Search for the cell housing the specified text and yield its (x, y) center coordinate. 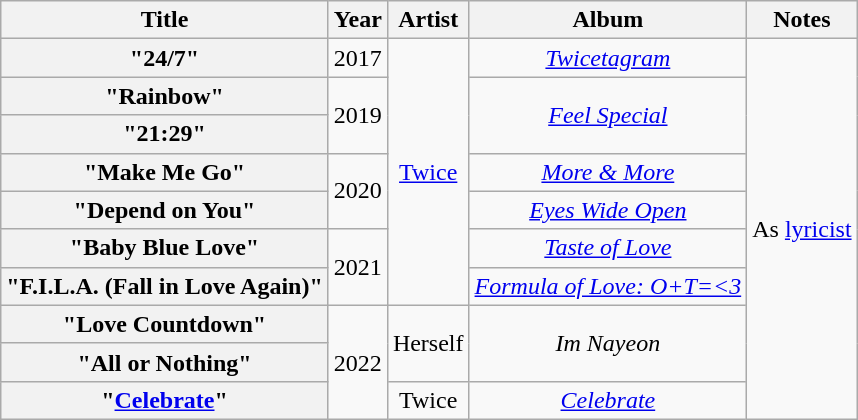
"Baby Blue Love" (165, 248)
"21:29" (165, 134)
"Make Me Go" (165, 172)
Album (608, 20)
Celebrate (608, 400)
Feel Special (608, 115)
Title (165, 20)
"F.I.L.A. (Fall in Love Again)" (165, 286)
Year (358, 20)
"All or Nothing" (165, 362)
Herself (428, 343)
As lyricist (802, 230)
More & More (608, 172)
"Rainbow" (165, 96)
2022 (358, 362)
2021 (358, 267)
Formula of Love: O+T=<3 (608, 286)
"Celebrate" (165, 400)
2020 (358, 191)
Taste of Love (608, 248)
2017 (358, 58)
Twicetagram (608, 58)
Eyes Wide Open (608, 210)
Im Nayeon (608, 343)
Artist (428, 20)
2019 (358, 115)
Notes (802, 20)
"24/7" (165, 58)
"Love Countdown" (165, 324)
"Depend on You" (165, 210)
